Determine the (X, Y) coordinate at the center of the cell enclosing the given text.  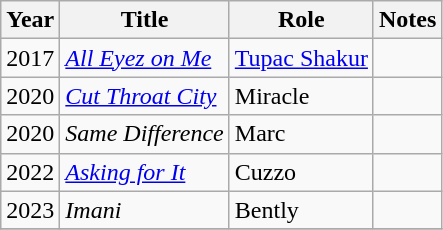
Same Difference (144, 134)
2017 (30, 58)
Bently (301, 210)
Miracle (301, 96)
Cuzzo (301, 172)
2022 (30, 172)
Imani (144, 210)
Role (301, 20)
All Eyez on Me (144, 58)
Asking for It (144, 172)
2023 (30, 210)
Notes (407, 20)
Marc (301, 134)
Title (144, 20)
Tupac Shakur (301, 58)
Year (30, 20)
Cut Throat City (144, 96)
